Identify which cell holds the provided text, then report its [x, y] central coordinate. 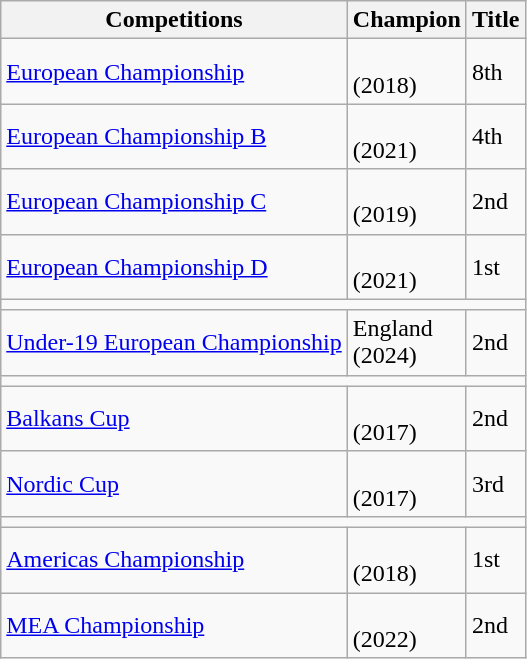
Nordic Cup [174, 484]
Americas Championship [174, 560]
(2019) [406, 202]
8th [496, 72]
England(2024) [406, 342]
European Championship D [174, 266]
European Championship C [174, 202]
Competitions [174, 20]
3rd [496, 484]
MEA Championship [174, 624]
Balkans Cup [174, 418]
4th [496, 136]
European Championship [174, 72]
Champion [406, 20]
Title [496, 20]
European Championship B [174, 136]
(2022) [406, 624]
Under-19 European Championship [174, 342]
